Identify which cell holds the provided text, then report its (X, Y) central coordinate. 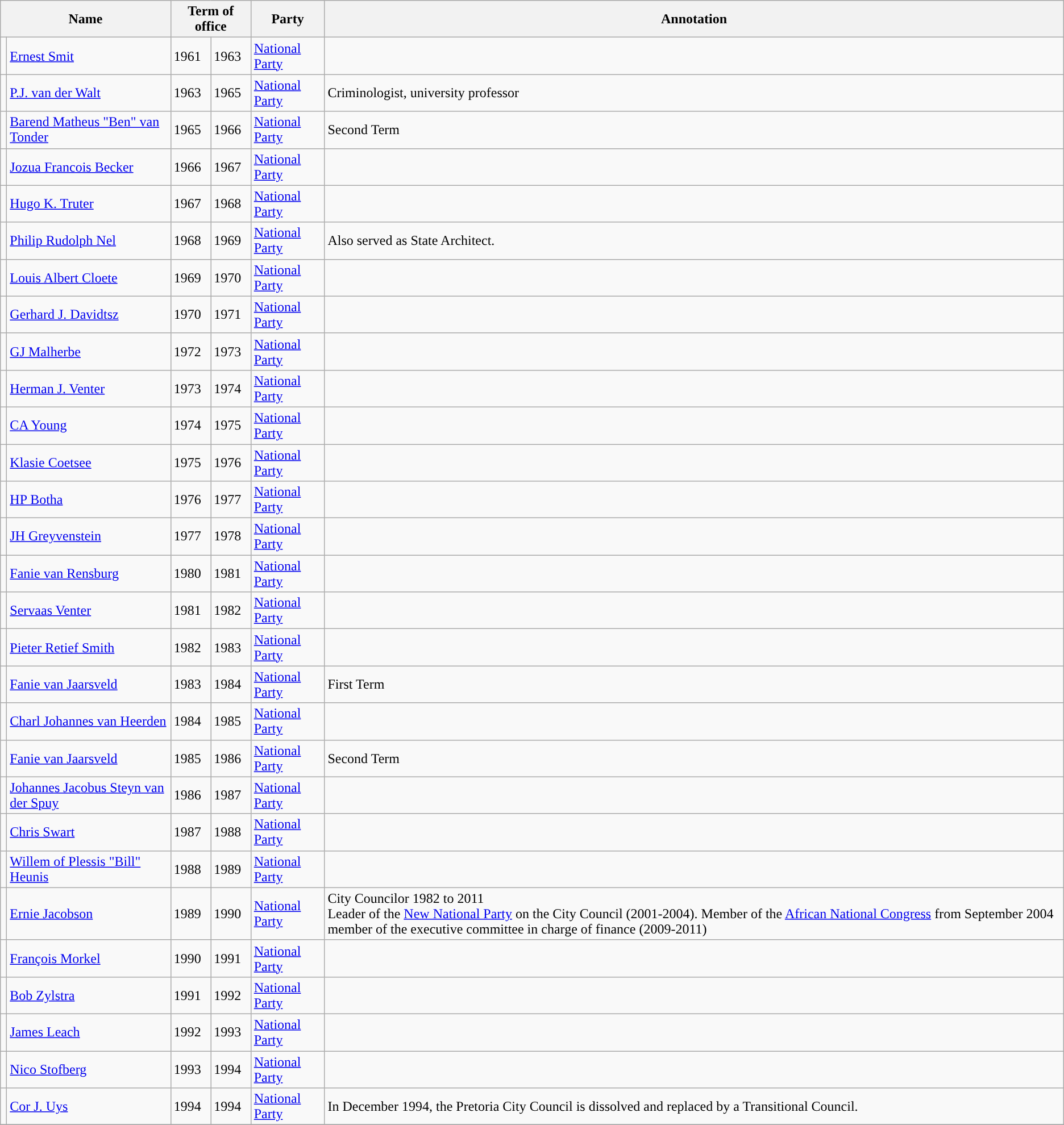
Party (288, 19)
Name (86, 19)
Fanie van Rensburg (89, 574)
Philip Rudolph Nel (89, 241)
Charl Johannes van Heerden (89, 722)
First Term (694, 684)
1971 (231, 315)
Willem of Plessis "Bill" Heunis (89, 869)
Louis Albert Cloete (89, 277)
Hugo K. Truter (89, 203)
Jozua Francois Becker (89, 167)
1980 (190, 574)
Herman J. Venter (89, 389)
GJ Malherbe (89, 351)
Klasie Coetsee (89, 463)
Bob Zylstra (89, 995)
In December 1994, the Pretoria City Council is dissolved and replaced by a Transitional Council. (694, 1107)
1972 (190, 351)
Pieter Retief Smith (89, 648)
Chris Swart (89, 832)
Also served as State Architect. (694, 241)
James Leach (89, 1032)
1978 (231, 536)
CA Young (89, 425)
Johannes Jacobus Steyn van der Spuy (89, 795)
Ernie Jacobson (89, 914)
Barend Matheus "Ben" van Tonder (89, 130)
Ernest Smit (89, 56)
HP Botha (89, 500)
Servaas Venter (89, 610)
1961 (190, 56)
François Morkel (89, 958)
Term of office (210, 19)
Gerhard J. Davidtsz (89, 315)
Nico Stofberg (89, 1069)
Annotation (694, 19)
Cor J. Uys (89, 1107)
Criminologist, university professor (694, 93)
P.J. van der Walt (89, 93)
JH Greyvenstein (89, 536)
